Search for the cell housing the specified text and yield its [x, y] center coordinate. 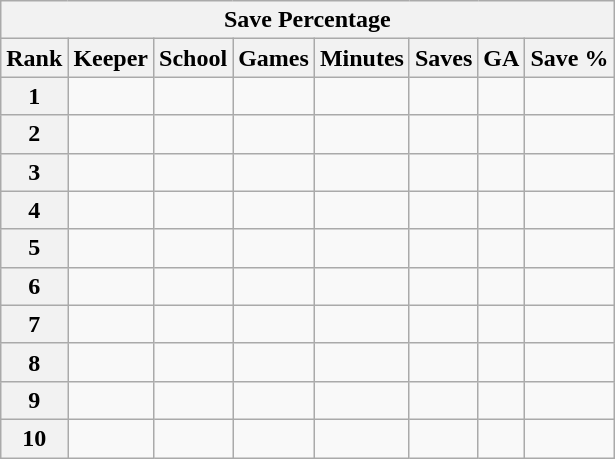
Games [274, 58]
School [194, 58]
5 [34, 248]
7 [34, 324]
3 [34, 172]
8 [34, 362]
1 [34, 96]
GA [502, 58]
2 [34, 134]
9 [34, 400]
Save Percentage [308, 20]
10 [34, 438]
Keeper [111, 58]
Saves [443, 58]
4 [34, 210]
Save % [570, 58]
Minutes [362, 58]
6 [34, 286]
Rank [34, 58]
